For the text-containing cell, return its midpoint in (X, Y) coordinate format. 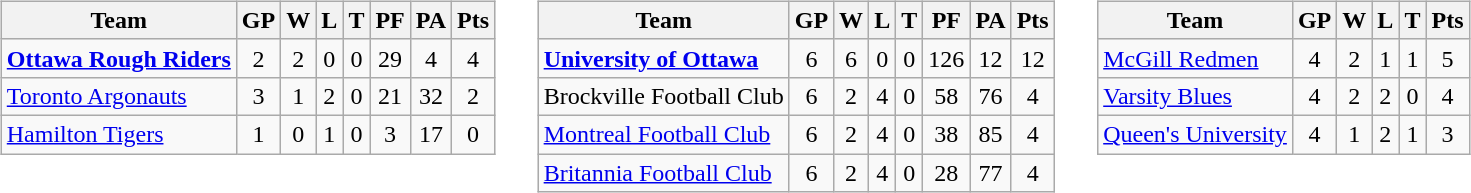
28 (946, 173)
32 (430, 96)
21 (390, 96)
Ottawa Rough Riders (118, 58)
Queen's University (1196, 134)
Toronto Argonauts (118, 96)
Varsity Blues (1196, 96)
Hamilton Tigers (118, 134)
Brockville Football Club (664, 96)
126 (946, 58)
29 (390, 58)
5 (1448, 58)
38 (946, 134)
McGill Redmen (1196, 58)
85 (990, 134)
University of Ottawa (664, 58)
58 (946, 96)
77 (990, 173)
17 (430, 134)
Montreal Football Club (664, 134)
Britannia Football Club (664, 173)
76 (990, 96)
